Locate the cell with the specified text and output its [x, y] center coordinate. 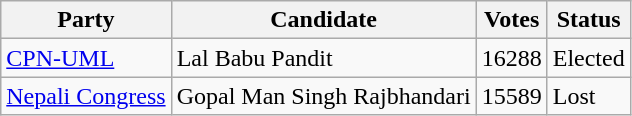
Gopal Man Singh Rajbhandari [324, 96]
Nepali Congress [86, 96]
16288 [512, 58]
Status [588, 20]
Party [86, 20]
Lost [588, 96]
Elected [588, 58]
15589 [512, 96]
Candidate [324, 20]
CPN-UML [86, 58]
Votes [512, 20]
Lal Babu Pandit [324, 58]
